Locate the cell with the specified text and output its [X, Y] center coordinate. 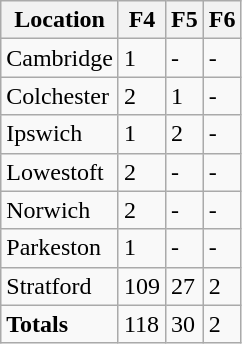
Totals [60, 324]
Ipswich [60, 134]
Cambridge [60, 58]
109 [142, 286]
118 [142, 324]
F4 [142, 20]
F6 [222, 20]
F5 [185, 20]
Stratford [60, 286]
Lowestoft [60, 172]
Location [60, 20]
Colchester [60, 96]
27 [185, 286]
30 [185, 324]
Parkeston [60, 248]
Norwich [60, 210]
